Detect which cell encompasses the target text, then output its [X, Y] center coordinate. 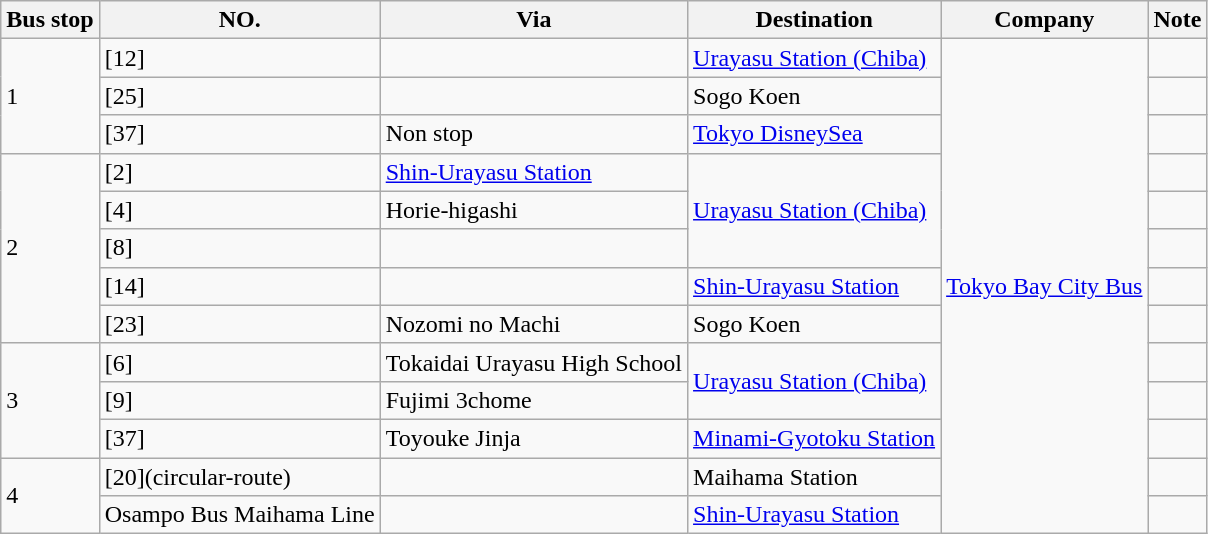
Nozomi no Machi [534, 324]
4 [50, 496]
[9] [240, 400]
Tokaidai Urayasu High School [534, 362]
Bus stop [50, 20]
3 [50, 400]
Tokyo DisneySea [814, 134]
Non stop [534, 134]
Toyouke Jinja [534, 438]
Destination [814, 20]
1 [50, 96]
NO. [240, 20]
[12] [240, 58]
Note [1178, 20]
Osampo Bus Maihama Line [240, 515]
Tokyo Bay City Bus [1044, 286]
2 [50, 248]
Maihama Station [814, 477]
Horie-higashi [534, 210]
[2] [240, 172]
[25] [240, 96]
[8] [240, 248]
Company [1044, 20]
[6] [240, 362]
Via [534, 20]
Fujimi 3chome [534, 400]
[20](circular-route) [240, 477]
[14] [240, 286]
Minami-Gyotoku Station [814, 438]
[23] [240, 324]
[4] [240, 210]
